Identify which cell holds the provided text, then report its [X, Y] central coordinate. 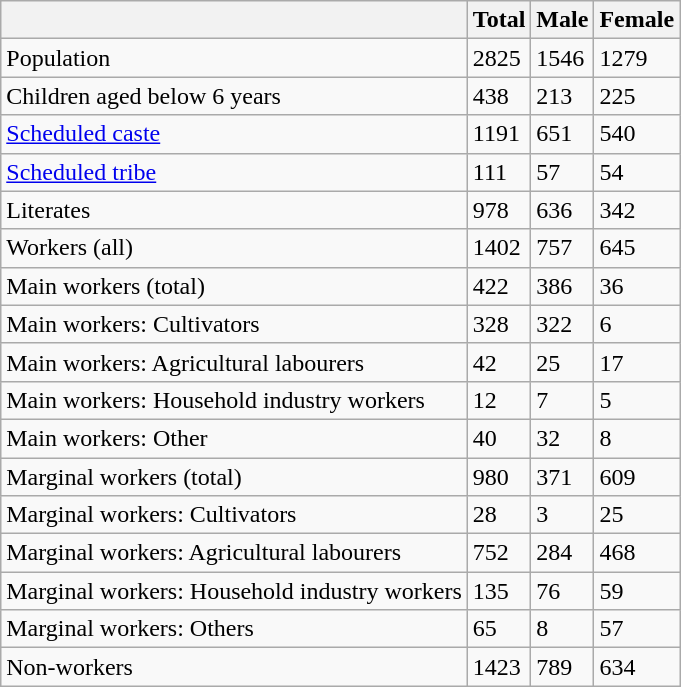
2825 [499, 58]
36 [637, 286]
3 [562, 515]
Marginal workers: Others [234, 629]
6 [637, 324]
468 [637, 553]
Scheduled tribe [234, 172]
Marginal workers: Cultivators [234, 515]
Population [234, 58]
540 [637, 134]
328 [499, 324]
111 [499, 172]
28 [499, 515]
1402 [499, 248]
284 [562, 553]
1546 [562, 58]
Children aged below 6 years [234, 96]
Marginal workers (total) [234, 477]
636 [562, 210]
Literates [234, 210]
Male [562, 20]
386 [562, 286]
634 [637, 667]
978 [499, 210]
422 [499, 286]
1279 [637, 58]
Main workers: Other [234, 438]
645 [637, 248]
Workers (all) [234, 248]
Marginal workers: Agricultural labourers [234, 553]
7 [562, 400]
Total [499, 20]
225 [637, 96]
76 [562, 591]
5 [637, 400]
1191 [499, 134]
42 [499, 362]
17 [637, 362]
Main workers: Cultivators [234, 324]
Marginal workers: Household industry workers [234, 591]
Female [637, 20]
12 [499, 400]
Scheduled caste [234, 134]
980 [499, 477]
752 [499, 553]
59 [637, 591]
1423 [499, 667]
322 [562, 324]
40 [499, 438]
342 [637, 210]
651 [562, 134]
438 [499, 96]
Main workers (total) [234, 286]
Main workers: Household industry workers [234, 400]
Main workers: Agricultural labourers [234, 362]
Non-workers [234, 667]
609 [637, 477]
65 [499, 629]
371 [562, 477]
135 [499, 591]
789 [562, 667]
54 [637, 172]
32 [562, 438]
213 [562, 96]
757 [562, 248]
